Search for the cell housing the specified text and yield its (X, Y) center coordinate. 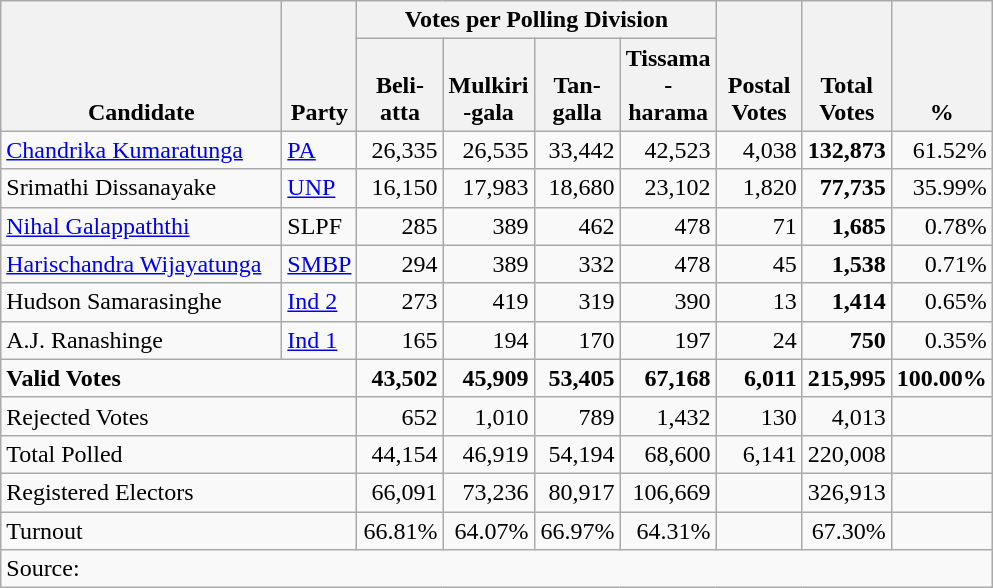
273 (400, 302)
18,680 (577, 188)
% (942, 66)
285 (400, 226)
53,405 (577, 378)
71 (759, 226)
67,168 (668, 378)
170 (577, 340)
45 (759, 264)
Hudson Samarasinghe (142, 302)
215,995 (846, 378)
220,008 (846, 454)
64.31% (668, 531)
462 (577, 226)
6,141 (759, 454)
64.07% (488, 531)
1,538 (846, 264)
Chandrika Kumaratunga (142, 150)
73,236 (488, 492)
100.00% (942, 378)
Tissama-harama (668, 85)
Beli-atta (400, 85)
0.78% (942, 226)
PA (320, 150)
789 (577, 416)
24 (759, 340)
26,535 (488, 150)
61.52% (942, 150)
23,102 (668, 188)
194 (488, 340)
6,011 (759, 378)
130 (759, 416)
68,600 (668, 454)
4,013 (846, 416)
66,091 (400, 492)
1,010 (488, 416)
Ind 2 (320, 302)
13 (759, 302)
326,913 (846, 492)
1,820 (759, 188)
Votes per Polling Division (536, 20)
26,335 (400, 150)
132,873 (846, 150)
Nihal Galappaththi (142, 226)
319 (577, 302)
Source: (497, 569)
4,038 (759, 150)
1,414 (846, 302)
SMBP (320, 264)
A.J. Ranashinge (142, 340)
294 (400, 264)
Mulkiri-gala (488, 85)
45,909 (488, 378)
43,502 (400, 378)
46,919 (488, 454)
UNP (320, 188)
Candidate (142, 66)
80,917 (577, 492)
42,523 (668, 150)
106,669 (668, 492)
419 (488, 302)
1,685 (846, 226)
PostalVotes (759, 66)
16,150 (400, 188)
Valid Votes (179, 378)
Registered Electors (179, 492)
Tan-galla (577, 85)
Total Votes (846, 66)
67.30% (846, 531)
0.71% (942, 264)
652 (400, 416)
332 (577, 264)
SLPF (320, 226)
17,983 (488, 188)
Party (320, 66)
Harischandra Wijayatunga (142, 264)
0.65% (942, 302)
66.97% (577, 531)
0.35% (942, 340)
1,432 (668, 416)
Total Polled (179, 454)
Srimathi Dissanayake (142, 188)
165 (400, 340)
750 (846, 340)
Turnout (179, 531)
77,735 (846, 188)
44,154 (400, 454)
390 (668, 302)
Rejected Votes (179, 416)
Ind 1 (320, 340)
35.99% (942, 188)
54,194 (577, 454)
197 (668, 340)
33,442 (577, 150)
66.81% (400, 531)
